Locate the cell with the specified text and output its [x, y] center coordinate. 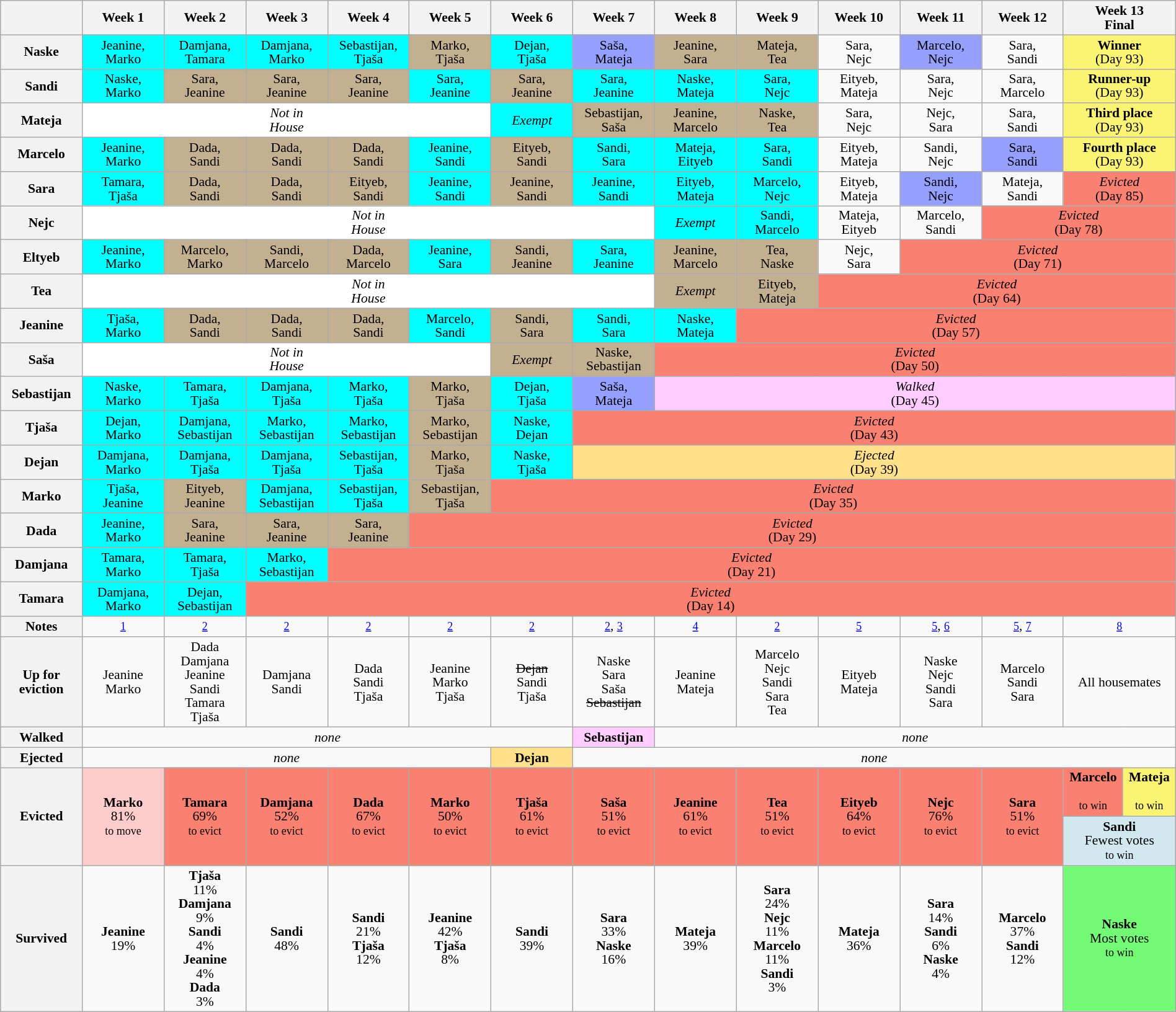
Survived [42, 939]
Jeanine19% [123, 939]
Sara24%Nejc11%Marcelo11%Sandi3% [777, 939]
Marceloto win [1093, 792]
Mateja39% [695, 939]
All housemates [1119, 682]
Marko81%to move [123, 817]
Marko 50%to evict [450, 817]
Sandi48% [287, 939]
Matejato win [1149, 792]
Eityeb,Jeanine [205, 496]
Evicted(Day 78) [1078, 223]
Sara [42, 189]
Week 13Final [1119, 17]
Mateja,Tea [777, 52]
Evicted(Day 57) [956, 325]
NaskeNejcSandiSara [941, 682]
Dada,Marcelo [368, 257]
Sebastijan,Saša [613, 120]
Evicted [42, 817]
Sandi [42, 86]
Jeanine42%Tjaša8% [450, 939]
Mateja,Sandi [1022, 189]
Tea51%to evict [777, 817]
Mateja36% [859, 939]
Tamara69%to evict [205, 817]
Week 10 [859, 17]
Evicted(Day 21) [752, 564]
Marcelo37%Sandi12% [1022, 939]
Dejan,Marko [123, 428]
Dada [42, 531]
Week 9 [777, 17]
Marko [42, 496]
MarceloSandiSara [1022, 682]
Naske,Tea [777, 120]
Evicted(Day 50) [915, 360]
Dejan,Sebastijan [205, 599]
Damjana [42, 564]
DamjanaSandi [287, 682]
Week 4 [368, 17]
Evicted(Day 43) [874, 428]
Naske,Dejan [532, 428]
Evicted(Day 14) [711, 599]
Week 12 [1022, 17]
Tjaša [42, 428]
Marcelo,Marko [205, 257]
Tjaša,Jeanine [123, 496]
Winner(Day 93) [1119, 52]
Sandi21%Tjaša12% [368, 939]
Evicted(Day 71) [1038, 257]
5 [859, 626]
Week 11 [941, 17]
Naske [42, 52]
5, 6 [941, 626]
DadaSandiTjaša [368, 682]
Damjana,Tamara [205, 52]
Saša [42, 360]
Sandi,Jeanine [532, 257]
Sara14%Sandi6%Naske4% [941, 939]
Tea [42, 291]
Tamara [42, 599]
Walked [42, 738]
Tea,Naske [777, 257]
DejanSandiTjaša [532, 682]
Evicted(Day 85) [1119, 189]
Walked(Day 45) [915, 394]
Up foreviction [42, 682]
Runner-up(Day 93) [1119, 86]
Week 6 [532, 17]
Nejc [42, 223]
Nejc76%to evict [941, 817]
Evicted(Day 29) [793, 531]
DadaDamjanaJeanineSandiTamaraTjaša [205, 682]
Week 5 [450, 17]
Evicted(Day 35) [834, 496]
Tjaša11%Damjana9%Sandi4%Jeanine4%Dada3% [205, 939]
Notes [42, 626]
NaskeMost votesto win [1119, 939]
SandiFewest votesto win [1119, 841]
Tamara,Marko [123, 564]
Saša51%to evict [613, 817]
Marcelo [42, 155]
Sara,Marcelo [1022, 86]
Mateja [42, 120]
Ejected(Day 39) [874, 463]
Damjana52%to evict [287, 817]
Naske,Tjaša [532, 463]
Week 8 [695, 17]
5, 7 [1022, 626]
Naske,Sebastijan [613, 360]
Week 3 [287, 17]
Tjaša,Marko [123, 325]
JeanineMarko [123, 682]
Sara51%to evict [1022, 817]
Jeanine61%to evict [695, 817]
EityebMateja [859, 682]
NaskeSaraSašaSebastijan [613, 682]
4 [695, 626]
Third place(Day 93) [1119, 120]
Dada67%to evict [368, 817]
Evicted(Day 64) [997, 291]
MarceloNejcSandiSaraTea [777, 682]
Ejected [42, 758]
Tjaša61%to evict [532, 817]
Jeanine [42, 325]
Eltyeb [42, 257]
8 [1119, 626]
Week 7 [613, 17]
JeanineMateja [695, 682]
JeanineMarkoTjaša [450, 682]
Eityeb64%to evict [859, 817]
Sara33%Naske16% [613, 939]
Week 2 [205, 17]
Fourth place(Day 93) [1119, 155]
1 [123, 626]
Sandi39% [532, 939]
Week 1 [123, 17]
2, 3 [613, 626]
